Provide the (X, Y) coordinate of the cell's center where the given text is located.  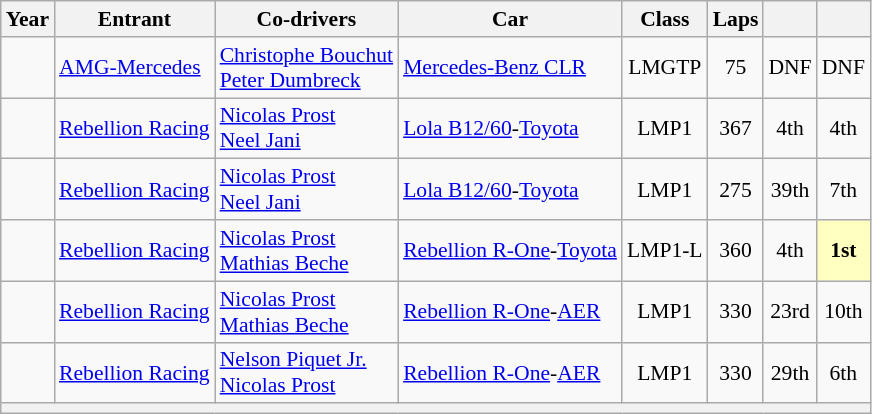
7th (844, 190)
Christophe Bouchut Peter Dumbreck (306, 68)
Car (510, 19)
75 (736, 68)
360 (736, 250)
Class (665, 19)
AMG-Mercedes (134, 68)
29th (790, 372)
367 (736, 128)
275 (736, 190)
Laps (736, 19)
Year (28, 19)
Co-drivers (306, 19)
23rd (790, 312)
Rebellion R-One-Toyota (510, 250)
LMGTP (665, 68)
39th (790, 190)
Entrant (134, 19)
1st (844, 250)
6th (844, 372)
Nelson Piquet Jr. Nicolas Prost (306, 372)
LMP1-L (665, 250)
Mercedes-Benz CLR (510, 68)
10th (844, 312)
